Return [x, y] of the center of cell containing provided text 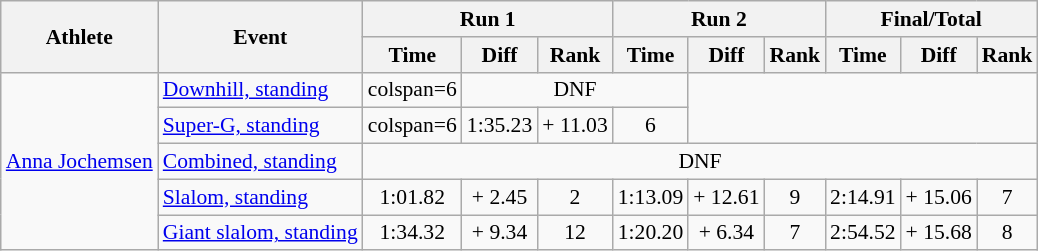
1:20.20 [650, 233]
Combined, standing [260, 162]
1:34.32 [412, 233]
+ 11.03 [574, 126]
1:35.23 [500, 126]
9 [796, 197]
1:13.09 [650, 197]
Final/Total [931, 19]
2 [574, 197]
6 [650, 126]
2:54.52 [862, 233]
+ 12.61 [726, 197]
1:01.82 [412, 197]
+ 9.34 [500, 233]
Event [260, 36]
+ 6.34 [726, 233]
Super-G, standing [260, 126]
Run 1 [488, 19]
+ 15.68 [939, 233]
Anna Jochemsen [80, 161]
Athlete [80, 36]
Slalom, standing [260, 197]
Run 2 [719, 19]
+ 15.06 [939, 197]
Downhill, standing [260, 90]
2:14.91 [862, 197]
8 [1008, 233]
Giant slalom, standing [260, 233]
12 [574, 233]
+ 2.45 [500, 197]
